For the text-containing cell, return its midpoint in (X, Y) coordinate format. 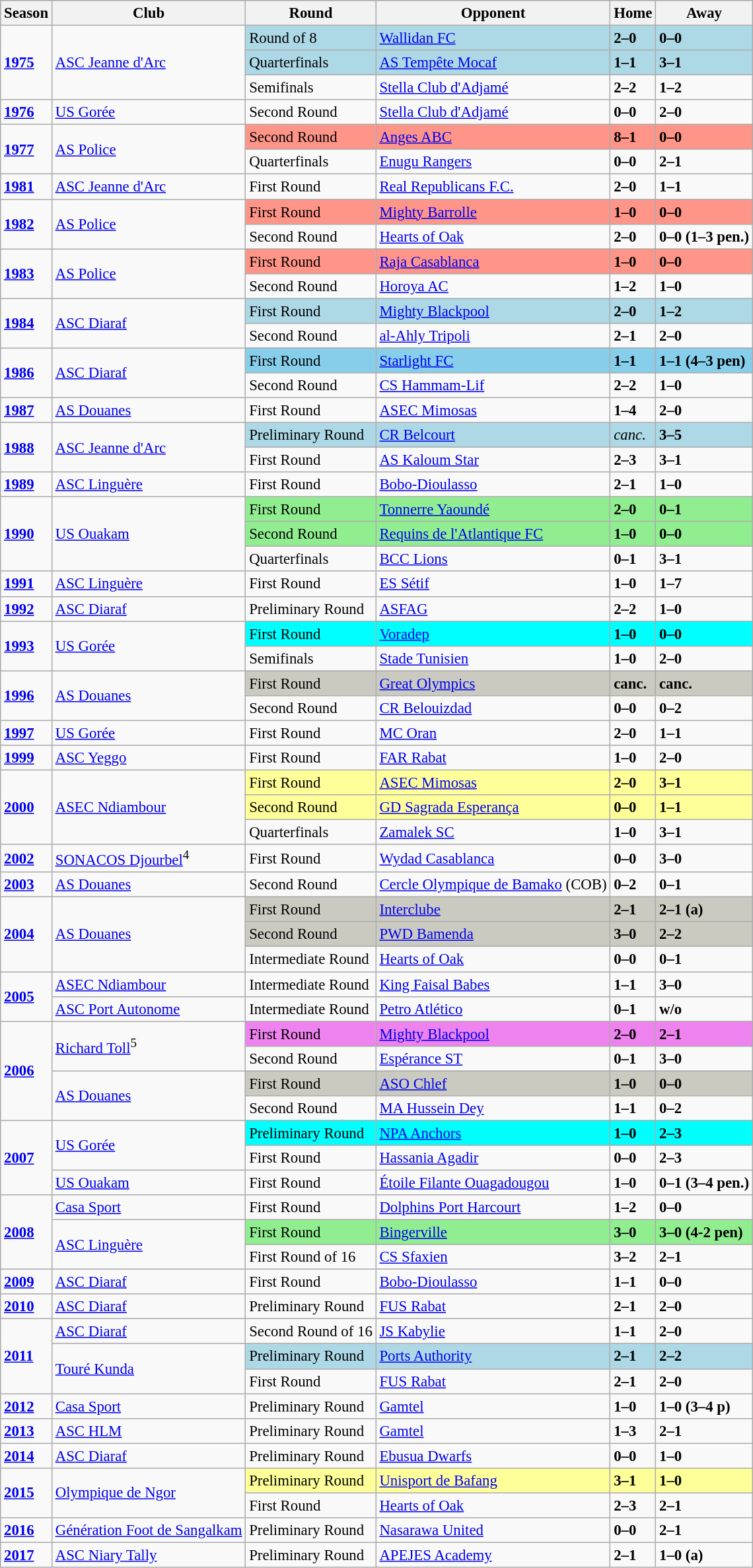
Ebusua Dwarfs (493, 1456)
Anges ABC (493, 137)
Club (148, 13)
Zamalek SC (493, 833)
CS Hammam-Lif (493, 386)
PWD Bamenda (493, 934)
2005 (26, 997)
2008 (26, 1232)
Wydad Casablanca (493, 858)
1–7 (704, 584)
1982 (26, 224)
Richard Toll5 (148, 1046)
3–0 (4-2 pen) (704, 1233)
FAR Rabat (493, 758)
1992 (26, 609)
3–2 (633, 1257)
2002 (26, 858)
1–4 (633, 410)
Dolphins Port Harcourt (493, 1208)
Round of 8 (310, 38)
1976 (26, 112)
ES Sétif (493, 584)
1988 (26, 448)
2014 (26, 1456)
Enugu Rangers (493, 162)
ASC Niary Tally (148, 1555)
ASC Yeggo (148, 758)
1–0 (3–4 p) (704, 1406)
Opponent (493, 13)
1990 (26, 535)
2006 (26, 1071)
2003 (26, 885)
2010 (26, 1307)
Round (310, 13)
1–1 (4–3 pen) (704, 360)
Olympique de Ngor (148, 1493)
2017 (26, 1555)
Wallidan FC (493, 38)
1984 (26, 324)
Voradep (493, 634)
8–1 (633, 137)
ASO Chlef (493, 1083)
CR Belouizdad (493, 708)
GD Sagrada Esperança (493, 807)
2011 (26, 1356)
Away (704, 13)
AS Tempête Mocaf (493, 63)
Real Republicans F.C. (493, 187)
1–3 (633, 1431)
Touré Kunda (148, 1369)
2013 (26, 1431)
BCC Lions (493, 559)
ASC HLM (148, 1431)
APEJES Academy (493, 1555)
1977 (26, 149)
1991 (26, 584)
Génération Foot de Sangalkam (148, 1530)
First Round of 16 (310, 1257)
2–1 (a) (704, 910)
2007 (26, 1158)
CS Sfaxien (493, 1257)
Tonnerre Yaoundé (493, 510)
Home (633, 13)
Horoya AC (493, 286)
1975 (26, 63)
Petro Atlético (493, 1009)
MC Oran (493, 733)
Mighty Barrolle (493, 212)
2015 (26, 1493)
AS Kaloum Star (493, 460)
Second Round of 16 (310, 1332)
NPA Anchors (493, 1133)
0–0 (1–3 pen.) (704, 236)
1986 (26, 372)
Requins de l'Atlantique FC (493, 534)
al-Ahly Tripoli (493, 336)
JS Kabylie (493, 1332)
2000 (26, 807)
1997 (26, 733)
1983 (26, 273)
King Faisal Babes (493, 984)
1996 (26, 696)
ASFAG (493, 609)
Season (26, 13)
1981 (26, 187)
Unisport de Bafang (493, 1481)
ASC Port Autonome (148, 1009)
1989 (26, 485)
Bingerville (493, 1233)
Starlight FC (493, 360)
Cercle Olympique de Bamako (COB) (493, 885)
3–5 (704, 435)
Ports Authority (493, 1357)
Stade Tunisien (493, 658)
Étoile Filante Ouagadougou (493, 1182)
Great Olympics (493, 683)
Hassania Agadir (493, 1158)
Espérance ST (493, 1058)
Nasarawa United (493, 1530)
1993 (26, 646)
Interclube (493, 910)
2009 (26, 1282)
2016 (26, 1530)
CR Belcourt (493, 435)
2004 (26, 935)
1987 (26, 410)
SONACOS Djourbel4 (148, 858)
Raja Casablanca (493, 261)
1999 (26, 758)
MA Hussein Dey (493, 1108)
0–1 (3–4 pen.) (704, 1182)
1–0 (a) (704, 1555)
w/o (704, 1009)
2012 (26, 1406)
